Return [x, y] of the center of cell containing provided text 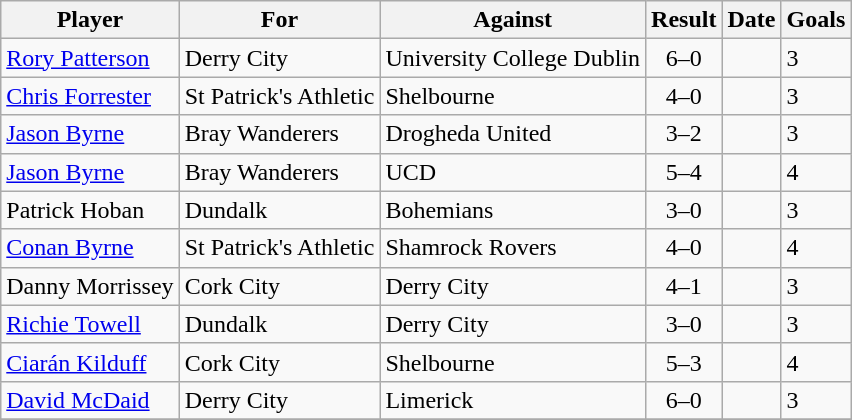
Richie Towell [90, 324]
University College Dublin [513, 58]
Result [684, 20]
Limerick [513, 400]
3–2 [684, 134]
David McDaid [90, 400]
Goals [816, 20]
Rory Patterson [90, 58]
Against [513, 20]
Player [90, 20]
Shamrock Rovers [513, 248]
UCD [513, 172]
Chris Forrester [90, 96]
Danny Morrissey [90, 286]
For [280, 20]
4–1 [684, 286]
Conan Byrne [90, 248]
Ciarán Kilduff [90, 362]
Date [752, 20]
5–3 [684, 362]
Drogheda United [513, 134]
5–4 [684, 172]
Patrick Hoban [90, 210]
Bohemians [513, 210]
